Identify which cell holds the provided text, then report its [X, Y] central coordinate. 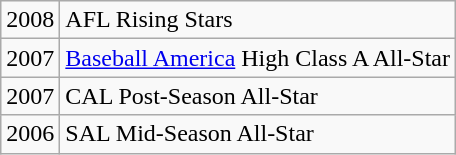
AFL Rising Stars [258, 20]
2008 [30, 20]
2006 [30, 134]
Baseball America High Class A All-Star [258, 58]
CAL Post-Season All-Star [258, 96]
SAL Mid-Season All-Star [258, 134]
